Capture the cell that displays the provided text and extract its (x, y) central coordinate. 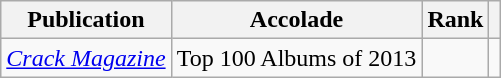
Rank (456, 20)
Top 100 Albums of 2013 (296, 58)
Accolade (296, 20)
Publication (86, 20)
Crack Magazine (86, 58)
